Search for the cell housing the specified text and yield its (x, y) center coordinate. 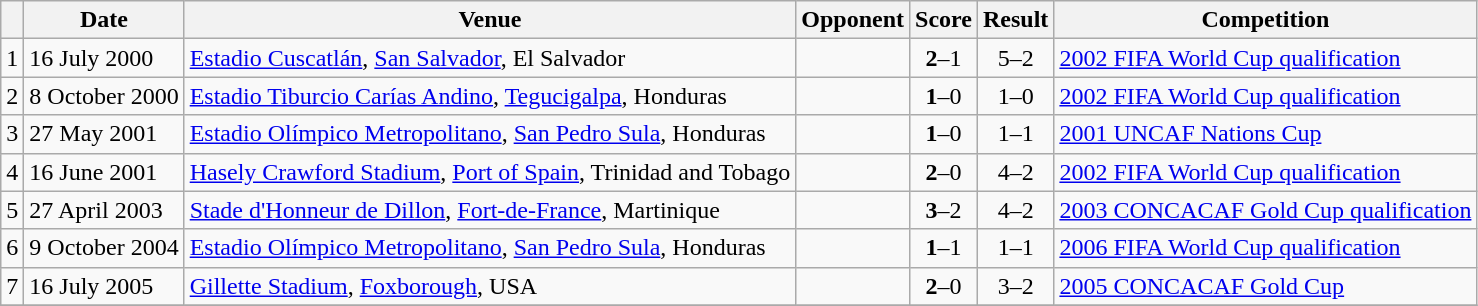
Competition (1266, 20)
2005 CONCACAF Gold Cup (1266, 286)
Score (944, 20)
27 May 2001 (104, 134)
9 October 2004 (104, 248)
2 (12, 96)
5 (12, 210)
16 June 2001 (104, 172)
8 October 2000 (104, 96)
2001 UNCAF Nations Cup (1266, 134)
4 (12, 172)
Opponent (853, 20)
Result (1015, 20)
5–2 (1015, 58)
16 July 2000 (104, 58)
Estadio Cuscatlán, San Salvador, El Salvador (490, 58)
3 (12, 134)
Estadio Tiburcio Carías Andino, Tegucigalpa, Honduras (490, 96)
2003 CONCACAF Gold Cup qualification (1266, 210)
6 (12, 248)
Gillette Stadium, Foxborough, USA (490, 286)
2006 FIFA World Cup qualification (1266, 248)
Date (104, 20)
2–1 (944, 58)
Hasely Crawford Stadium, Port of Spain, Trinidad and Tobago (490, 172)
1 (12, 58)
16 July 2005 (104, 286)
7 (12, 286)
27 April 2003 (104, 210)
Venue (490, 20)
Stade d'Honneur de Dillon, Fort-de-France, Martinique (490, 210)
